Output the (x, y) coordinate of the center of the cell containing the given text.  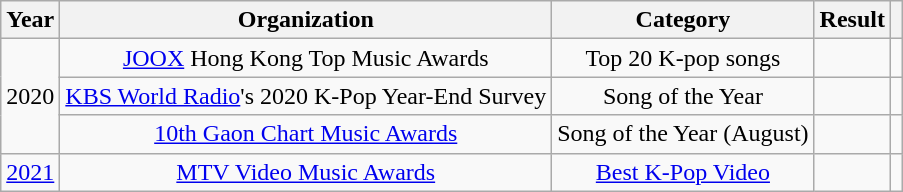
JOOX Hong Kong Top Music Awards (306, 58)
Result (852, 20)
2020 (30, 96)
Song of the Year (683, 96)
Category (683, 20)
Organization (306, 20)
Best K-Pop Video (683, 172)
Top 20 K-pop songs (683, 58)
Song of the Year (August) (683, 134)
KBS World Radio's 2020 K-Pop Year-End Survey (306, 96)
10th Gaon Chart Music Awards (306, 134)
2021 (30, 172)
Year (30, 20)
MTV Video Music Awards (306, 172)
